From the cell containing the given text, extract its center point as [X, Y] coordinate. 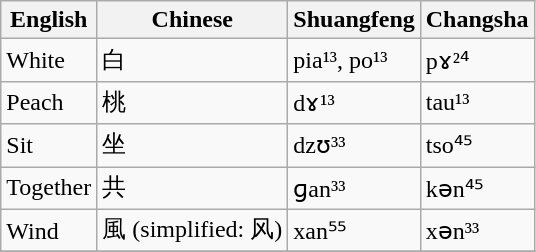
白 [192, 60]
共 [192, 188]
English [49, 20]
pia¹³, po¹³ [354, 60]
Shuangfeng [354, 20]
Wind [49, 230]
kən⁴⁵ [477, 188]
xən³³ [477, 230]
Chinese [192, 20]
tau¹³ [477, 102]
dzʊ³³ [354, 146]
xan⁵⁵ [354, 230]
Together [49, 188]
桃 [192, 102]
Changsha [477, 20]
White [49, 60]
dɤ¹³ [354, 102]
tso⁴⁵ [477, 146]
Peach [49, 102]
Sit [49, 146]
坐 [192, 146]
pɤ²⁴ [477, 60]
風 (simplified: 风) [192, 230]
ɡan³³ [354, 188]
